Pinpoint the cell where the given text exists, returning its (x, y) midpoint coordinate. 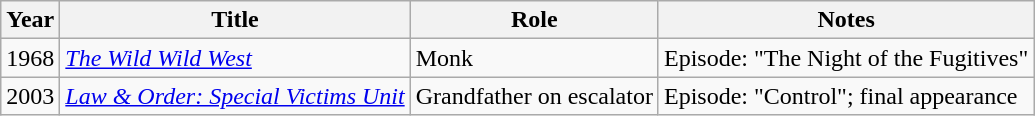
Monk (534, 58)
1968 (30, 58)
Title (235, 20)
2003 (30, 96)
Role (534, 20)
Grandfather on escalator (534, 96)
Notes (846, 20)
Law & Order: Special Victims Unit (235, 96)
Episode: "Control"; final appearance (846, 96)
Year (30, 20)
The Wild Wild West (235, 58)
Episode: "The Night of the Fugitives" (846, 58)
